Return the [X, Y] coordinate for the center point of the cell that contains the specified text.  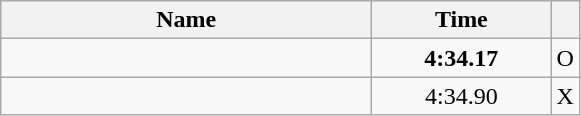
Time [462, 20]
4:34.90 [462, 96]
X [565, 96]
Name [186, 20]
O [565, 58]
4:34.17 [462, 58]
